Detect which cell encompasses the target text, then output its (x, y) center coordinate. 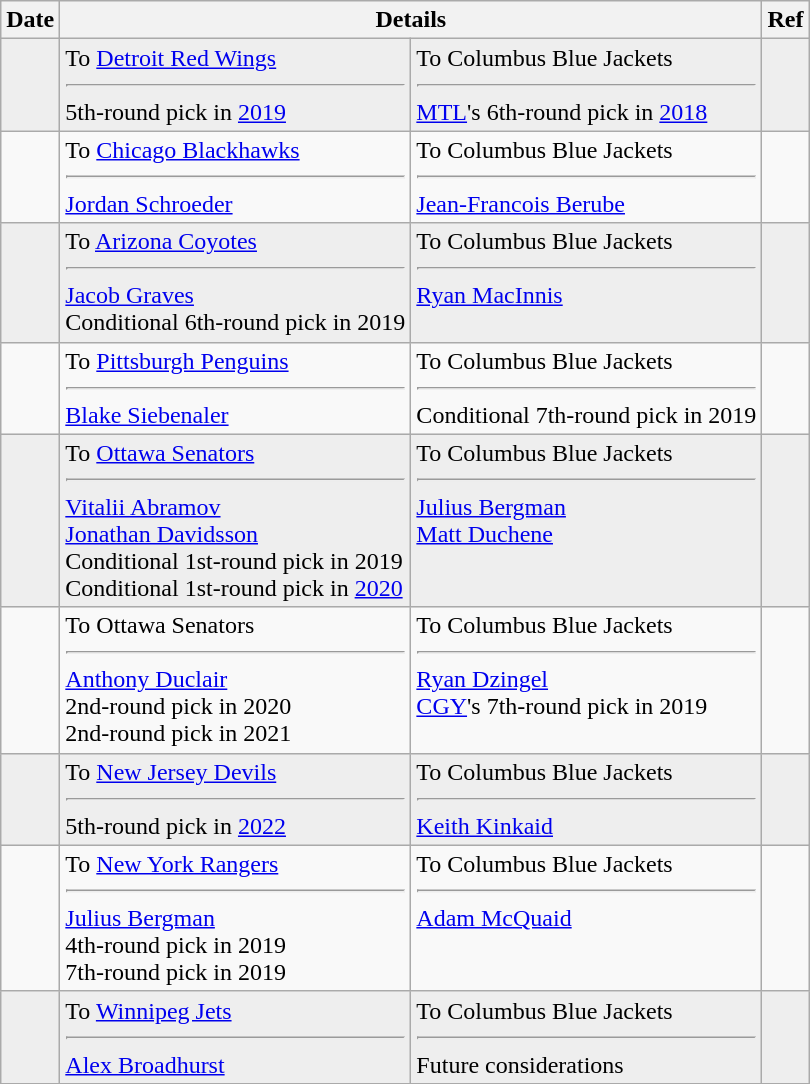
To New Jersey Devils5th-round pick in 2022 (236, 799)
To Columbus Blue JacketsRyan MacInnis (586, 282)
To Arizona CoyotesJacob GravesConditional 6th-round pick in 2019 (236, 282)
To Winnipeg JetsAlex Broadhurst (236, 1037)
To Columbus Blue JacketsRyan DzingelCGY's 7th-round pick in 2019 (586, 680)
To Ottawa SenatorsAnthony Duclair2nd-round pick in 20202nd-round pick in 2021 (236, 680)
Ref (786, 20)
To Columbus Blue JacketsConditional 7th-round pick in 2019 (586, 388)
To Columbus Blue JacketsKeith Kinkaid (586, 799)
To Detroit Red Wings5th-round pick in 2019 (236, 85)
To Columbus Blue JacketsMTL's 6th-round pick in 2018 (586, 85)
To Pittsburgh PenguinsBlake Siebenaler (236, 388)
To Columbus Blue JacketsJean-Francois Berube (586, 177)
Date (30, 20)
To Columbus Blue JacketsJulius BergmanMatt Duchene (586, 520)
Details (411, 20)
To Ottawa SenatorsVitalii AbramovJonathan DavidssonConditional 1st-round pick in 2019Conditional 1st-round pick in 2020 (236, 520)
To New York RangersJulius Bergman4th-round pick in 20197th-round pick in 2019 (236, 918)
To Columbus Blue JacketsFuture considerations (586, 1037)
To Chicago BlackhawksJordan Schroeder (236, 177)
To Columbus Blue JacketsAdam McQuaid (586, 918)
